Return the (x, y) coordinate for the center point of the cell that contains the specified text.  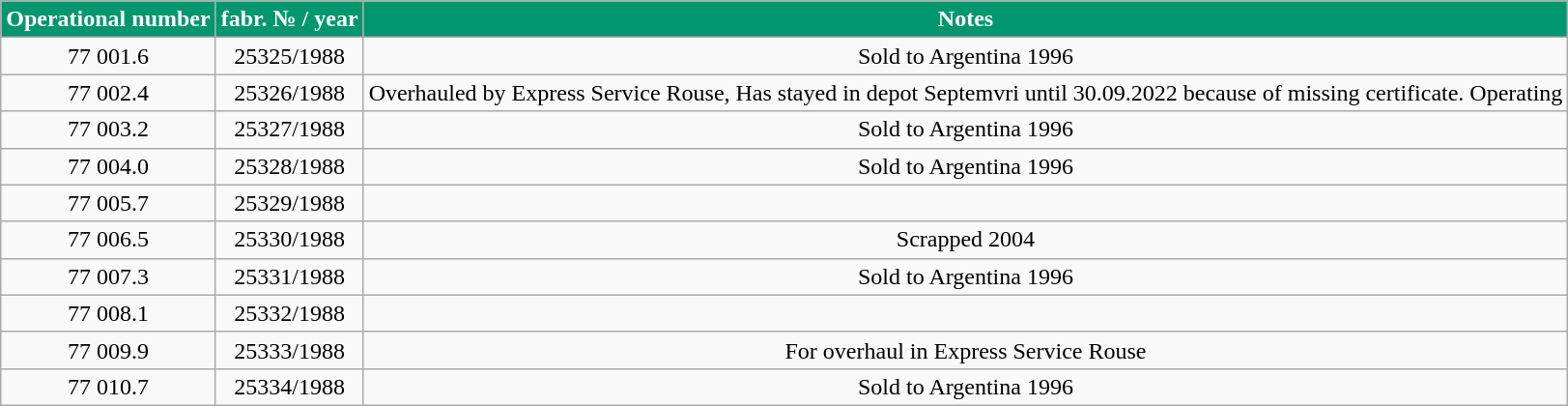
fabr. № / year (290, 19)
77 006.5 (108, 240)
Overhauled by Express Service Rouse, Has stayed in depot Septemvri until 30.09.2022 because of missing certificate. Operating (966, 93)
77 001.6 (108, 56)
77 008.1 (108, 313)
Operational number (108, 19)
For overhaul in Express Service Rouse (966, 350)
Scrapped 2004 (966, 240)
77 009.9 (108, 350)
25331/1988 (290, 276)
25330/1988 (290, 240)
25332/1988 (290, 313)
25334/1988 (290, 387)
25328/1988 (290, 166)
Notes (966, 19)
77 007.3 (108, 276)
77 005.7 (108, 203)
77 004.0 (108, 166)
25327/1988 (290, 130)
77 010.7 (108, 387)
25326/1988 (290, 93)
25333/1988 (290, 350)
25329/1988 (290, 203)
25325/1988 (290, 56)
77 003.2 (108, 130)
77 002.4 (108, 93)
